From the cell containing the given text, extract its center point as [x, y] coordinate. 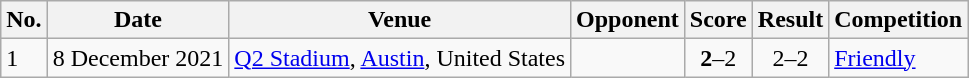
Date [138, 20]
Q2 Stadium, Austin, United States [400, 58]
Competition [898, 20]
Venue [400, 20]
1 [24, 58]
8 December 2021 [138, 58]
Opponent [628, 20]
No. [24, 20]
Score [718, 20]
Result [790, 20]
Friendly [898, 58]
